Return (x, y) of the center of cell containing provided text 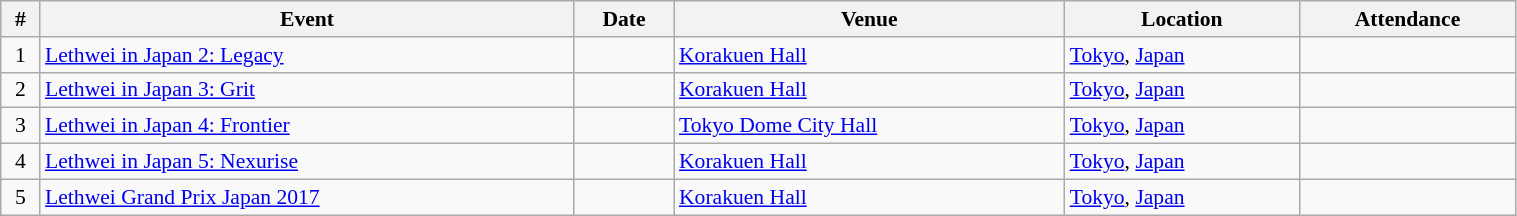
5 (20, 197)
# (20, 19)
Lethwei in Japan 2: Legacy (307, 55)
Lethwei Grand Prix Japan 2017 (307, 197)
1 (20, 55)
4 (20, 162)
Location (1182, 19)
3 (20, 126)
Venue (870, 19)
Lethwei in Japan 3: Grit (307, 90)
Event (307, 19)
Lethwei in Japan 5: Nexurise (307, 162)
Tokyo Dome City Hall (870, 126)
Attendance (1408, 19)
Date (624, 19)
Lethwei in Japan 4: Frontier (307, 126)
2 (20, 90)
